Determine the [X, Y] coordinate at the center of the cell enclosing the given text.  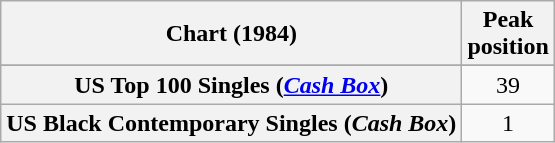
1 [508, 123]
US Top 100 Singles (Cash Box) [232, 85]
Chart (1984) [232, 34]
US Black Contemporary Singles (Cash Box) [232, 123]
39 [508, 85]
Peakposition [508, 34]
